Detect which cell encompasses the target text, then output its (x, y) center coordinate. 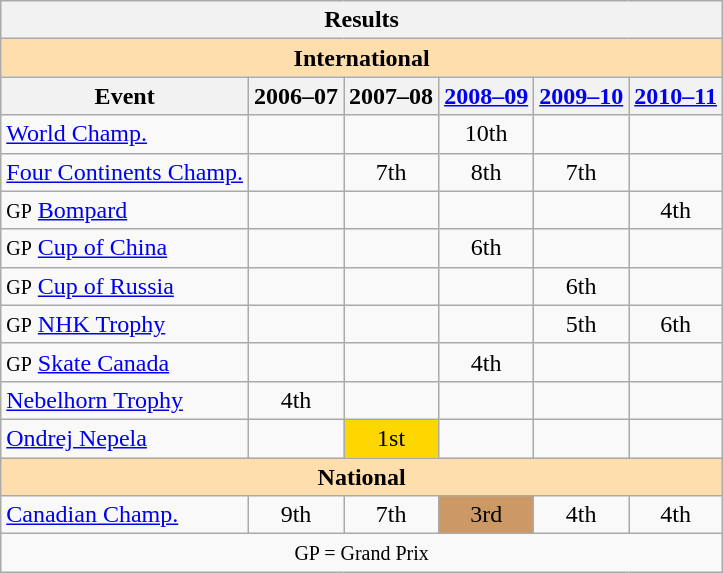
National (362, 477)
Nebelhorn Trophy (125, 400)
GP Skate Canada (125, 362)
1st (392, 438)
GP Bompard (125, 210)
8th (486, 172)
5th (582, 324)
Canadian Champ. (125, 515)
10th (486, 134)
Results (362, 20)
International (362, 58)
3rd (486, 515)
2006–07 (296, 96)
Four Continents Champ. (125, 172)
World Champ. (125, 134)
2009–10 (582, 96)
9th (296, 515)
Ondrej Nepela (125, 438)
GP NHK Trophy (125, 324)
2010–11 (676, 96)
Event (125, 96)
GP Cup of Russia (125, 286)
GP Cup of China (125, 248)
GP = Grand Prix (362, 553)
2007–08 (392, 96)
2008–09 (486, 96)
